Search for the cell housing the specified text and yield its [x, y] center coordinate. 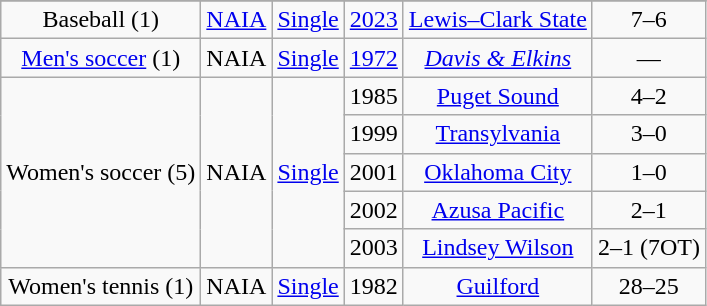
Transylvania [498, 134]
— [648, 58]
Azusa Pacific [498, 210]
Oklahoma City [498, 172]
Lindsey Wilson [498, 248]
Lewis–Clark State [498, 20]
2–1 (7OT) [648, 248]
Guilford [498, 286]
2–1 [648, 210]
Puget Sound [498, 96]
2003 [374, 248]
4–2 [648, 96]
Baseball (1) [101, 20]
2023 [374, 20]
Women's tennis (1) [101, 286]
28–25 [648, 286]
Davis & Elkins [498, 58]
1972 [374, 58]
Women's soccer (5) [101, 172]
1985 [374, 96]
1–0 [648, 172]
2001 [374, 172]
3–0 [648, 134]
Men's soccer (1) [101, 58]
2002 [374, 210]
7–6 [648, 20]
1999 [374, 134]
1982 [374, 286]
